Find where the given text appears and provide that cell's center as [x, y] coordinate. 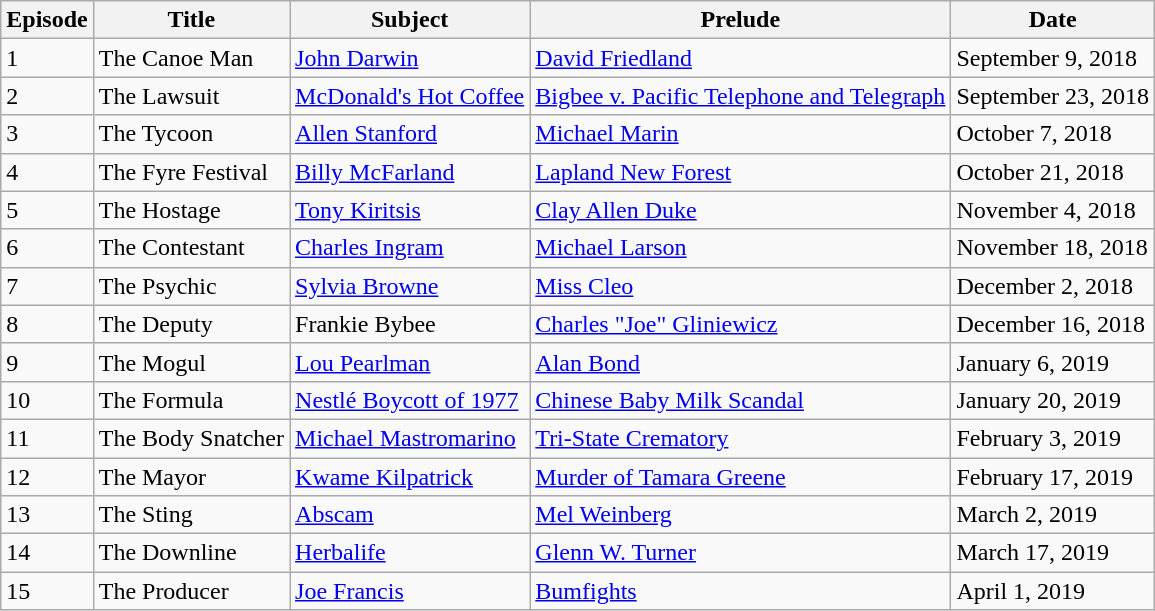
January 20, 2019 [1053, 400]
3 [47, 134]
11 [47, 438]
4 [47, 172]
The Hostage [191, 210]
Lou Pearlman [410, 362]
February 17, 2019 [1053, 477]
Nestlé Boycott of 1977 [410, 400]
Glenn W. Turner [740, 553]
The Mogul [191, 362]
John Darwin [410, 58]
The Lawsuit [191, 96]
Sylvia Browne [410, 286]
Subject [410, 20]
1 [47, 58]
Tony Kiritsis [410, 210]
10 [47, 400]
Abscam [410, 515]
8 [47, 324]
12 [47, 477]
October 21, 2018 [1053, 172]
March 2, 2019 [1053, 515]
Murder of Tamara Greene [740, 477]
The Body Snatcher [191, 438]
March 17, 2019 [1053, 553]
Bigbee v. Pacific Telephone and Telegraph [740, 96]
Kwame Kilpatrick [410, 477]
Episode [47, 20]
The Fyre Festival [191, 172]
The Deputy [191, 324]
Date [1053, 20]
Michael Mastromarino [410, 438]
Charles "Joe" Gliniewicz [740, 324]
David Friedland [740, 58]
Tri-State Crematory [740, 438]
The Formula [191, 400]
February 3, 2019 [1053, 438]
October 7, 2018 [1053, 134]
Michael Larson [740, 248]
The Producer [191, 591]
Miss Cleo [740, 286]
The Sting [191, 515]
September 23, 2018 [1053, 96]
5 [47, 210]
15 [47, 591]
Alan Bond [740, 362]
Title [191, 20]
The Downline [191, 553]
McDonald's Hot Coffee [410, 96]
Mel Weinberg [740, 515]
The Canoe Man [191, 58]
Michael Marin [740, 134]
Clay Allen Duke [740, 210]
April 1, 2019 [1053, 591]
November 18, 2018 [1053, 248]
Chinese Baby Milk Scandal [740, 400]
December 2, 2018 [1053, 286]
Allen Stanford [410, 134]
December 16, 2018 [1053, 324]
9 [47, 362]
Prelude [740, 20]
6 [47, 248]
Bumfights [740, 591]
7 [47, 286]
The Mayor [191, 477]
Frankie Bybee [410, 324]
Billy McFarland [410, 172]
November 4, 2018 [1053, 210]
The Psychic [191, 286]
13 [47, 515]
Joe Francis [410, 591]
Charles Ingram [410, 248]
Lapland New Forest [740, 172]
The Tycoon [191, 134]
Herbalife [410, 553]
14 [47, 553]
January 6, 2019 [1053, 362]
September 9, 2018 [1053, 58]
2 [47, 96]
The Contestant [191, 248]
